Pinpoint the cell where the given text exists, returning its (X, Y) midpoint coordinate. 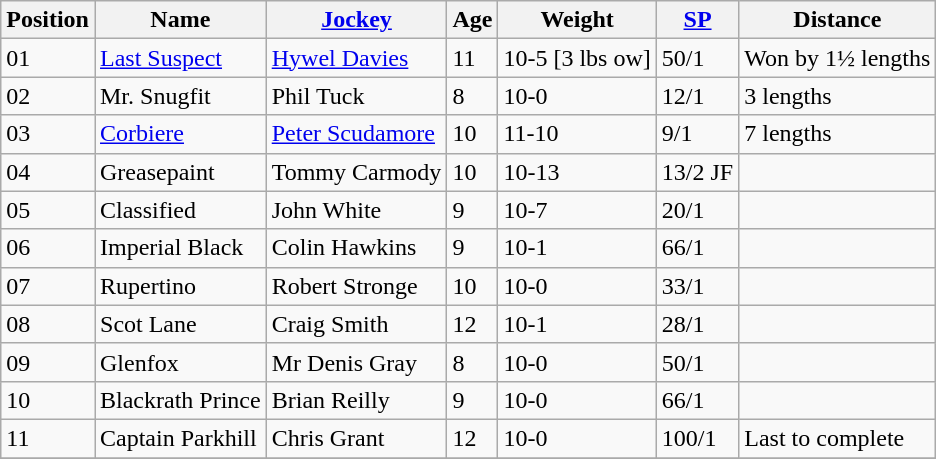
Colin Hawkins (356, 248)
3 lengths (838, 96)
04 (48, 172)
02 (48, 96)
Classified (180, 210)
Peter Scudamore (356, 134)
Glenfox (180, 362)
09 (48, 362)
Weight (577, 20)
Imperial Black (180, 248)
Blackrath Prince (180, 400)
10-13 (577, 172)
Won by 1½ lengths (838, 58)
Captain Parkhill (180, 438)
Name (180, 20)
20/1 (697, 210)
7 lengths (838, 134)
Phil Tuck (356, 96)
Position (48, 20)
Hywel Davies (356, 58)
Robert Stronge (356, 286)
Brian Reilly (356, 400)
10-7 (577, 210)
12/1 (697, 96)
100/1 (697, 438)
Tommy Carmody (356, 172)
07 (48, 286)
Scot Lane (180, 324)
Last Suspect (180, 58)
Last to complete (838, 438)
10-5 [3 lbs ow] (577, 58)
01 (48, 58)
Craig Smith (356, 324)
05 (48, 210)
Chris Grant (356, 438)
33/1 (697, 286)
Corbiere (180, 134)
Jockey (356, 20)
Age (472, 20)
Greasepaint (180, 172)
John White (356, 210)
Mr Denis Gray (356, 362)
06 (48, 248)
08 (48, 324)
9/1 (697, 134)
03 (48, 134)
Distance (838, 20)
Rupertino (180, 286)
11-10 (577, 134)
SP (697, 20)
28/1 (697, 324)
Mr. Snugfit (180, 96)
13/2 JF (697, 172)
